For the text-containing cell, return its midpoint in [X, Y] coordinate format. 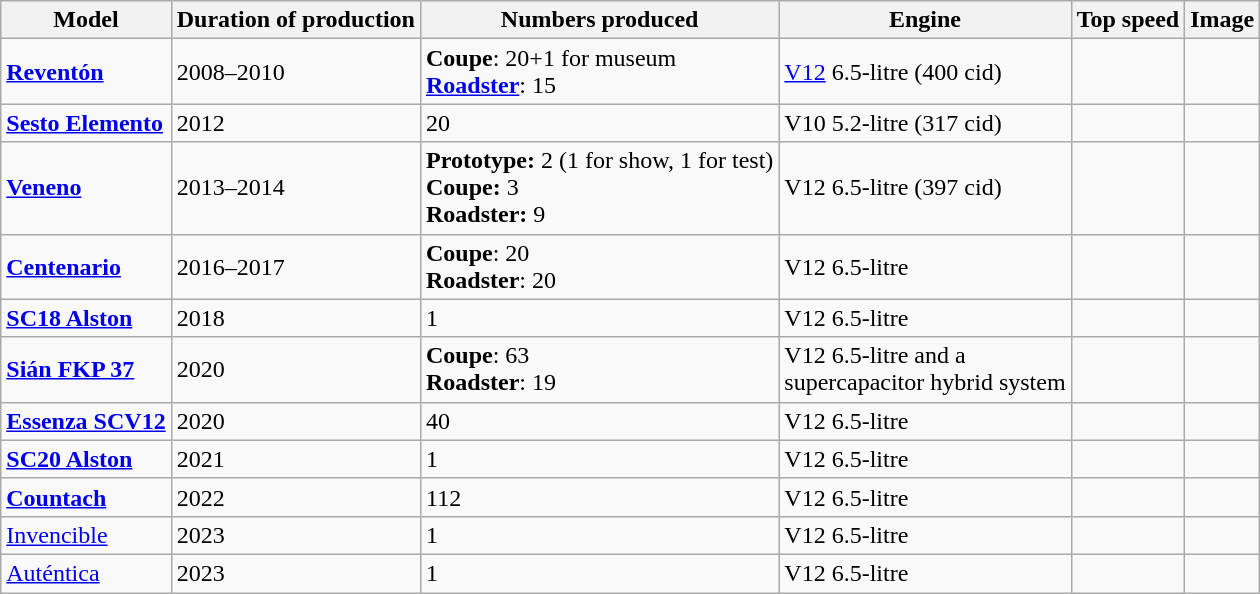
Veneno [86, 188]
SC18 Alston [86, 318]
Coupe: 20+1 for museumRoadster: 15 [599, 72]
Numbers produced [599, 20]
V12 6.5-litre (400 cid) [925, 72]
Duration of production [296, 20]
2008–2010 [296, 72]
Sesto Elemento [86, 123]
2018 [296, 318]
Auténtica [86, 573]
Centenario [86, 266]
2022 [296, 497]
Engine [925, 20]
20 [599, 123]
2021 [296, 459]
Model [86, 20]
Countach [86, 497]
V12 6.5-litre (397 cid) [925, 188]
2012 [296, 123]
2016–2017 [296, 266]
Coupe: 20Roadster: 20 [599, 266]
40 [599, 421]
Sián FKP 37 [86, 370]
Invencible [86, 535]
112 [599, 497]
Reventón [86, 72]
Essenza SCV12 [86, 421]
V12 6.5-litre and asupercapacitor hybrid system [925, 370]
V10 5.2-litre (317 cid) [925, 123]
Image [1222, 20]
Top speed [1128, 20]
Coupe: 63Roadster: 19 [599, 370]
Prototype: 2 (1 for show, 1 for test)Coupe: 3Roadster: 9 [599, 188]
SC20 Alston [86, 459]
2013–2014 [296, 188]
